For the text-containing cell, return its midpoint in [x, y] coordinate format. 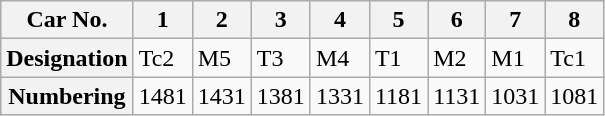
5 [398, 20]
Car No. [67, 20]
1031 [516, 96]
M2 [457, 58]
3 [280, 20]
1081 [574, 96]
Designation [67, 58]
2 [222, 20]
6 [457, 20]
Tc1 [574, 58]
1331 [340, 96]
1481 [162, 96]
1431 [222, 96]
Tc2 [162, 58]
Numbering [67, 96]
1131 [457, 96]
M5 [222, 58]
M4 [340, 58]
T1 [398, 58]
8 [574, 20]
1181 [398, 96]
T3 [280, 58]
7 [516, 20]
4 [340, 20]
M1 [516, 58]
1381 [280, 96]
1 [162, 20]
